Provide the [x, y] coordinate of the cell's center where the given text is located.  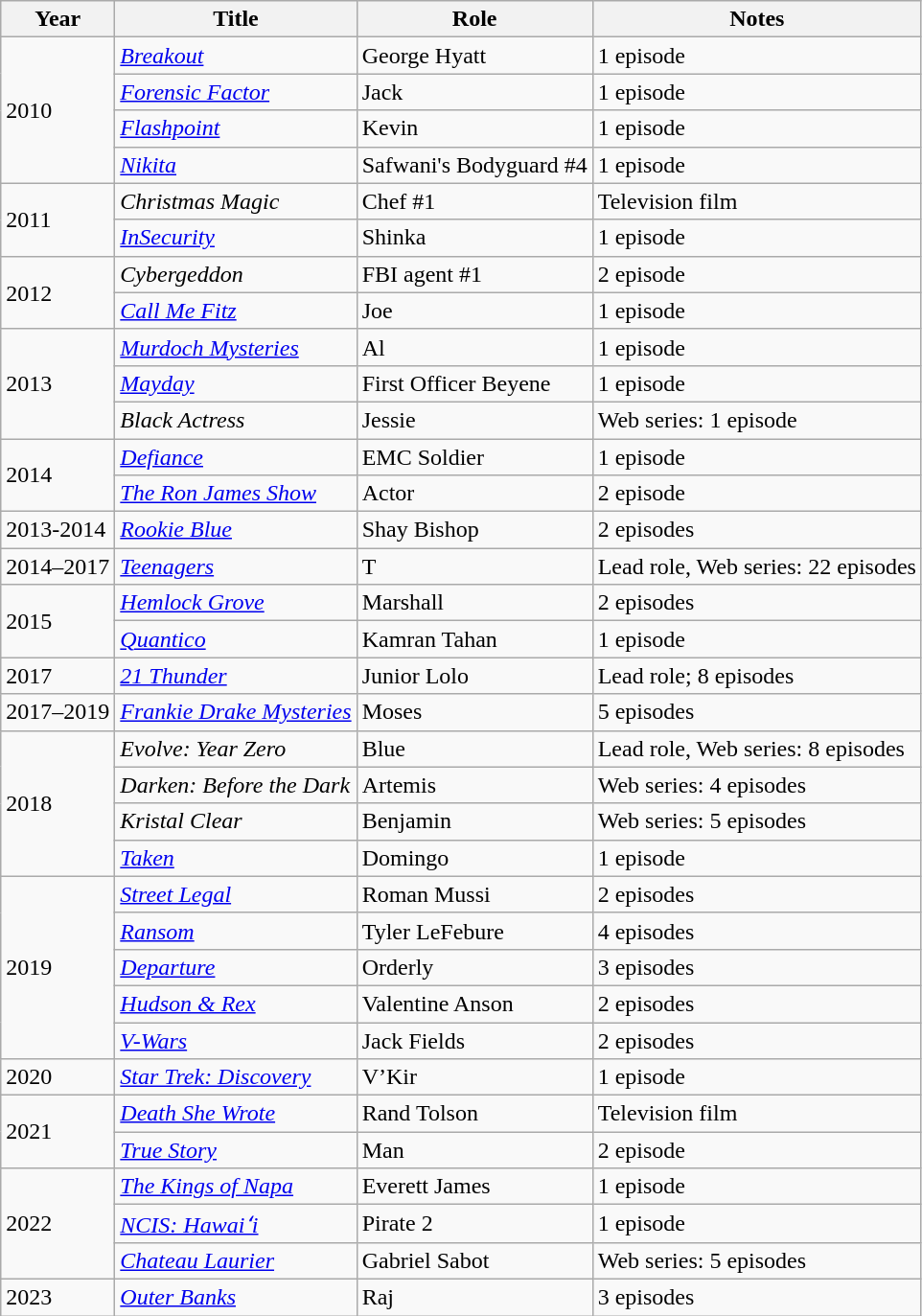
Black Actress [236, 420]
Raj [474, 1297]
V-Wars [236, 1040]
Chateau Laurier [236, 1260]
Chef #1 [474, 201]
Valentine Anson [474, 1004]
The Ron James Show [236, 494]
Kristal Clear [236, 821]
NCIS: Hawaiʻi [236, 1224]
Breakout [236, 56]
Lead role, Web series: 8 episodes [757, 749]
Actor [474, 494]
Shay Bishop [474, 530]
2019 [58, 967]
Taken [236, 858]
Kamran Tahan [474, 639]
2020 [58, 1077]
Role [474, 19]
Benjamin [474, 821]
Notes [757, 19]
Defiance [236, 457]
Web series: 1 episode [757, 420]
Teenagers [236, 566]
2022 [58, 1224]
Marshall [474, 603]
Ransom [236, 931]
EMC Soldier [474, 457]
Flashpoint [236, 128]
Everett James [474, 1187]
Roman Mussi [474, 894]
Orderly [474, 967]
5 episodes [757, 712]
The Kings of Napa [236, 1187]
Moses [474, 712]
Forensic Factor [236, 92]
InSecurity [236, 238]
Rand Tolson [474, 1114]
2013 [58, 383]
Frankie Drake Mysteries [236, 712]
Darken: Before the Dark [236, 785]
2014–2017 [58, 566]
Departure [236, 967]
2010 [58, 110]
Hudson & Rex [236, 1004]
Junior Lolo [474, 676]
Domingo [474, 858]
2017 [58, 676]
4 episodes [757, 931]
2023 [58, 1297]
Christmas Magic [236, 201]
Pirate 2 [474, 1224]
Kevin [474, 128]
Blue [474, 749]
Jessie [474, 420]
True Story [236, 1150]
Call Me Fitz [236, 311]
Death She Wrote [236, 1114]
Safwani's Bodyguard #4 [474, 165]
Murdoch Mysteries [236, 347]
Quantico [236, 639]
V’Kir [474, 1077]
Artemis [474, 785]
Title [236, 19]
2012 [58, 292]
Al [474, 347]
Outer Banks [236, 1297]
Lead role, Web series: 22 episodes [757, 566]
T [474, 566]
Lead role; 8 episodes [757, 676]
Jack [474, 92]
2014 [58, 475]
Tyler LeFebure [474, 931]
Rookie Blue [236, 530]
Gabriel Sabot [474, 1260]
Street Legal [236, 894]
2018 [58, 803]
Joe [474, 311]
Cybergeddon [236, 274]
Jack Fields [474, 1040]
Man [474, 1150]
Shinka [474, 238]
21 Thunder [236, 676]
2017–2019 [58, 712]
Nikita [236, 165]
FBI agent #1 [474, 274]
Web series: 4 episodes [757, 785]
2021 [58, 1132]
2013-2014 [58, 530]
Hemlock Grove [236, 603]
2011 [58, 219]
First Officer Beyene [474, 383]
George Hyatt [474, 56]
Year [58, 19]
Star Trek: Discovery [236, 1077]
Mayday [236, 383]
2015 [58, 621]
Evolve: Year Zero [236, 749]
